Locate the cell with the specified text and output its [x, y] center coordinate. 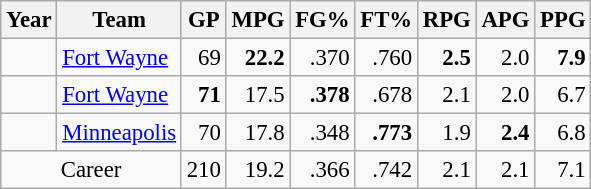
6.7 [563, 95]
Minneapolis [119, 133]
FG% [322, 20]
Year [29, 20]
6.8 [563, 133]
7.1 [563, 170]
2.4 [506, 133]
70 [204, 133]
19.2 [258, 170]
.760 [386, 58]
7.9 [563, 58]
.678 [386, 95]
RPG [446, 20]
17.5 [258, 95]
Career [92, 170]
MPG [258, 20]
.348 [322, 133]
1.9 [446, 133]
FT% [386, 20]
71 [204, 95]
17.8 [258, 133]
69 [204, 58]
210 [204, 170]
.378 [322, 95]
.370 [322, 58]
Team [119, 20]
APG [506, 20]
2.5 [446, 58]
GP [204, 20]
.773 [386, 133]
.366 [322, 170]
22.2 [258, 58]
PPG [563, 20]
.742 [386, 170]
